Scan for the cell matching the given text and deliver its (x, y) coordinate at center. 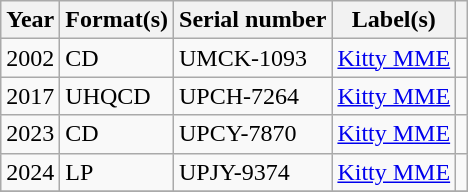
2023 (30, 134)
Format(s) (117, 20)
UPJY-9374 (253, 172)
UHQCD (117, 96)
Year (30, 20)
2017 (30, 96)
UPCY-7870 (253, 134)
Serial number (253, 20)
LP (117, 172)
2002 (30, 58)
UPCH-7264 (253, 96)
Label(s) (394, 20)
2024 (30, 172)
UMCK-1093 (253, 58)
